Output the [X, Y] coordinate of the center of the cell containing the given text.  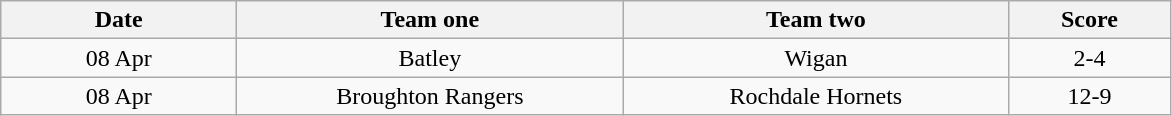
Score [1090, 20]
2-4 [1090, 58]
Wigan [816, 58]
Batley [430, 58]
Broughton Rangers [430, 96]
Team two [816, 20]
12-9 [1090, 96]
Team one [430, 20]
Rochdale Hornets [816, 96]
Date [119, 20]
